Find where the given text appears and provide that cell's center as (x, y) coordinate. 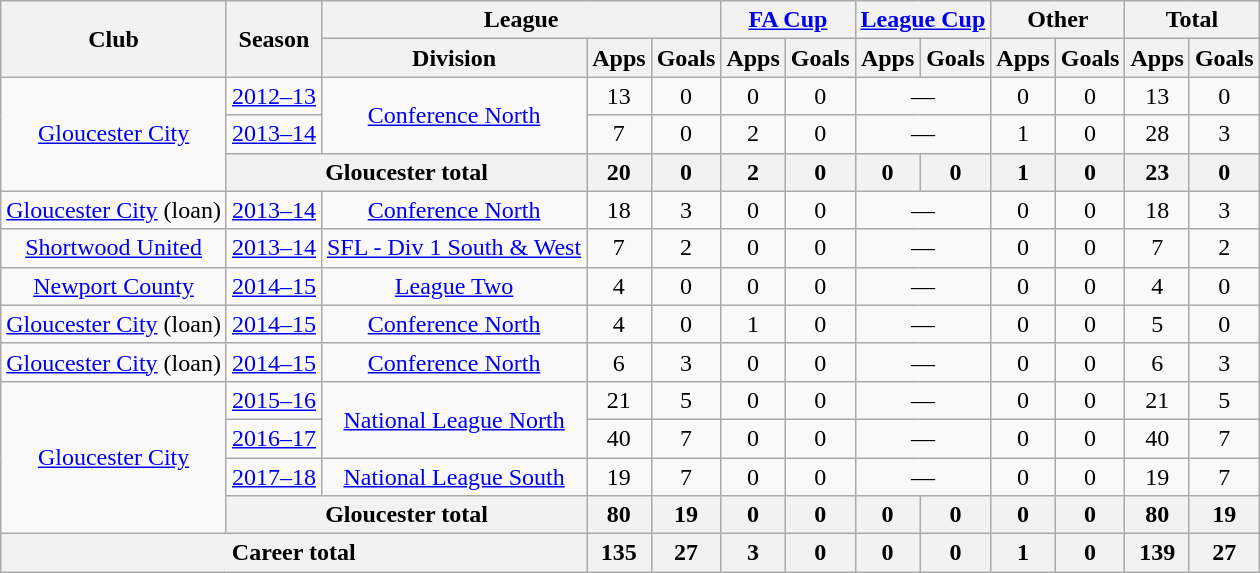
Season (274, 39)
2012–13 (274, 96)
National League North (454, 419)
2016–17 (274, 438)
Division (454, 58)
FA Cup (788, 20)
Career total (294, 553)
League Two (454, 286)
League (520, 20)
National League South (454, 477)
2017–18 (274, 477)
2015–16 (274, 400)
28 (1157, 134)
Newport County (114, 286)
Other (1058, 20)
Shortwood United (114, 248)
Total (1192, 20)
League Cup (923, 20)
135 (619, 553)
SFL - Div 1 South & West (454, 248)
139 (1157, 553)
Club (114, 39)
23 (1157, 172)
20 (619, 172)
